Determine the (X, Y) coordinate at the center of the cell enclosing the given text.  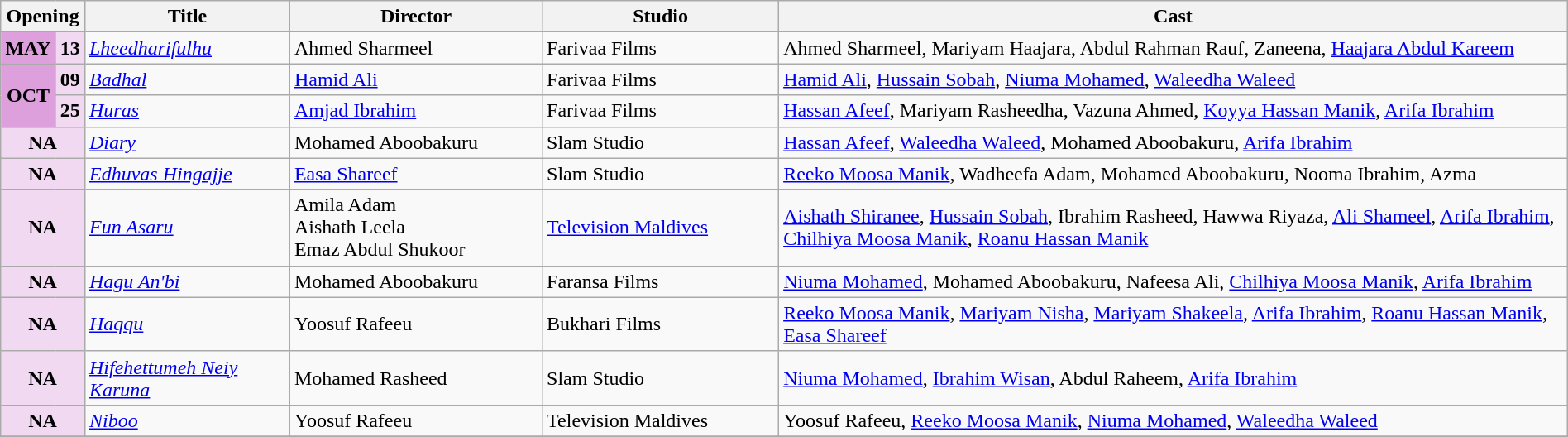
Haqqu (187, 324)
Niboo (187, 420)
Fun Asaru (187, 228)
Studio (661, 17)
Ahmed Sharmeel (415, 48)
Aishath Shiranee, Hussain Sobah, Ibrahim Rasheed, Hawwa Riyaza, Ali Shameel, Arifa Ibrahim, Chilhiya Moosa Manik, Roanu Hassan Manik (1174, 228)
Hassan Afeef, Waleedha Waleed, Mohamed Aboobakuru, Arifa Ibrahim (1174, 142)
Hagu An'bi (187, 281)
Title (187, 17)
Niuma Mohamed, Ibrahim Wisan, Abdul Raheem, Arifa Ibrahim (1174, 377)
Director (415, 17)
Reeko Moosa Manik, Mariyam Nisha, Mariyam Shakeela, Arifa Ibrahim, Roanu Hassan Manik, Easa Shareef (1174, 324)
Reeko Moosa Manik, Wadheefa Adam, Mohamed Aboobakuru, Nooma Ibrahim, Azma (1174, 174)
Niuma Mohamed, Mohamed Aboobakuru, Nafeesa Ali, Chilhiya Moosa Manik, Arifa Ibrahim (1174, 281)
Amjad Ibrahim (415, 111)
Hifehettumeh Neiy Karuna (187, 377)
Opening (43, 17)
Amila AdamAishath LeelaEmaz Abdul Shukoor (415, 228)
Lheedharifulhu (187, 48)
Diary (187, 142)
Hassan Afeef, Mariyam Rasheedha, Vazuna Ahmed, Koyya Hassan Manik, Arifa Ibrahim (1174, 111)
Faransa Films (661, 281)
25 (69, 111)
Easa Shareef (415, 174)
Hamid Ali (415, 79)
Huras (187, 111)
Ahmed Sharmeel, Mariyam Haajara, Abdul Rahman Rauf, Zaneena, Haajara Abdul Kareem (1174, 48)
Cast (1174, 17)
Bukhari Films (661, 324)
OCT (28, 95)
09 (69, 79)
Badhal (187, 79)
MAY (28, 48)
Mohamed Rasheed (415, 377)
Yoosuf Rafeeu, Reeko Moosa Manik, Niuma Mohamed, Waleedha Waleed (1174, 420)
Edhuvas Hingajje (187, 174)
13 (69, 48)
Hamid Ali, Hussain Sobah, Niuma Mohamed, Waleedha Waleed (1174, 79)
